Pinpoint the cell where the given text exists, returning its [x, y] midpoint coordinate. 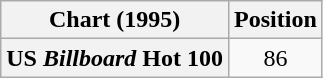
86 [276, 58]
Position [276, 20]
US Billboard Hot 100 [115, 58]
Chart (1995) [115, 20]
